Detect which cell encompasses the target text, then output its (X, Y) center coordinate. 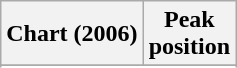
Peak position (189, 34)
Chart (2006) (72, 34)
